Pinpoint the cell where the given text exists, returning its [X, Y] midpoint coordinate. 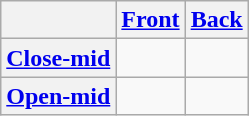
Close-mid [58, 58]
Open-mid [58, 96]
Front [150, 20]
Back [216, 20]
